Pinpoint the cell where the given text exists, returning its (X, Y) midpoint coordinate. 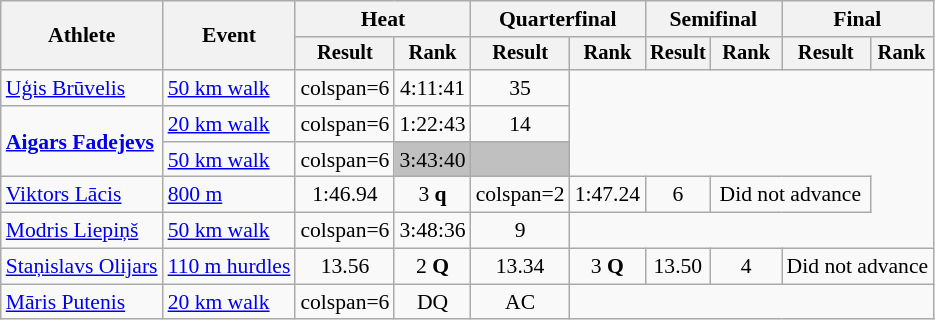
13.56 (344, 267)
Quarterfinal (558, 19)
Aigars Fadejevs (82, 142)
DQ (432, 302)
110 m hurdles (230, 267)
13.50 (678, 267)
1:47.24 (608, 195)
Uģis Brūvelis (82, 88)
colspan=2 (520, 195)
9 (520, 231)
Māris Putenis (82, 302)
13.34 (520, 267)
Semifinal (713, 19)
Viktors Lācis (82, 195)
6 (678, 195)
Modris Liepiņš (82, 231)
2 Q (432, 267)
Final (858, 19)
Staņislavs Olijars (82, 267)
4 (746, 267)
1:22:43 (432, 124)
35 (520, 88)
Athlete (82, 36)
AC (520, 302)
3 q (432, 195)
Event (230, 36)
14 (520, 124)
4:11:41 (432, 88)
Heat (382, 19)
800 m (230, 195)
3:48:36 (432, 231)
1:46.94 (344, 195)
3 Q (608, 267)
3:43:40 (432, 160)
